Detect which cell encompasses the target text, then output its (X, Y) center coordinate. 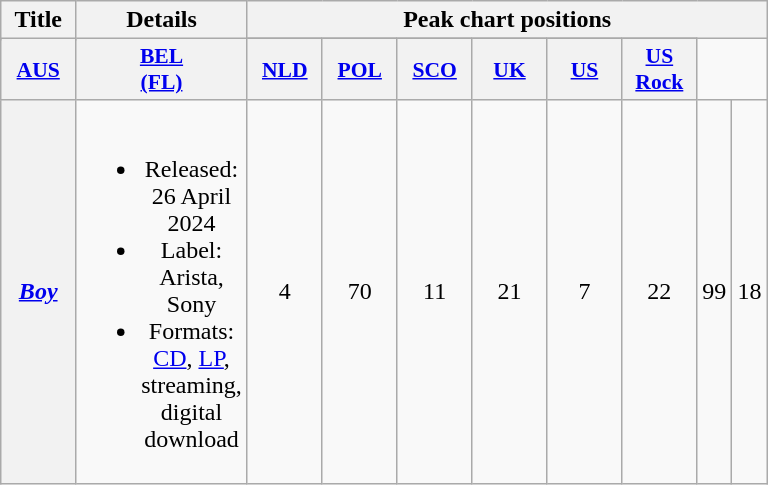
AUS (38, 70)
BEL(FL) (162, 70)
UK (510, 70)
22 (660, 292)
SCO (434, 70)
Details (162, 20)
USRock (660, 70)
Peak chart positions (507, 20)
4 (284, 292)
70 (360, 292)
11 (434, 292)
NLD (284, 70)
99 (714, 292)
21 (510, 292)
18 (750, 292)
POL (360, 70)
Boy (38, 292)
US (584, 70)
7 (584, 292)
Title (38, 20)
Released: 26 April 2024Label: Arista, SonyFormats: CD, LP, streaming, digital download (162, 292)
